Scan for the cell matching the given text and deliver its (X, Y) coordinate at center. 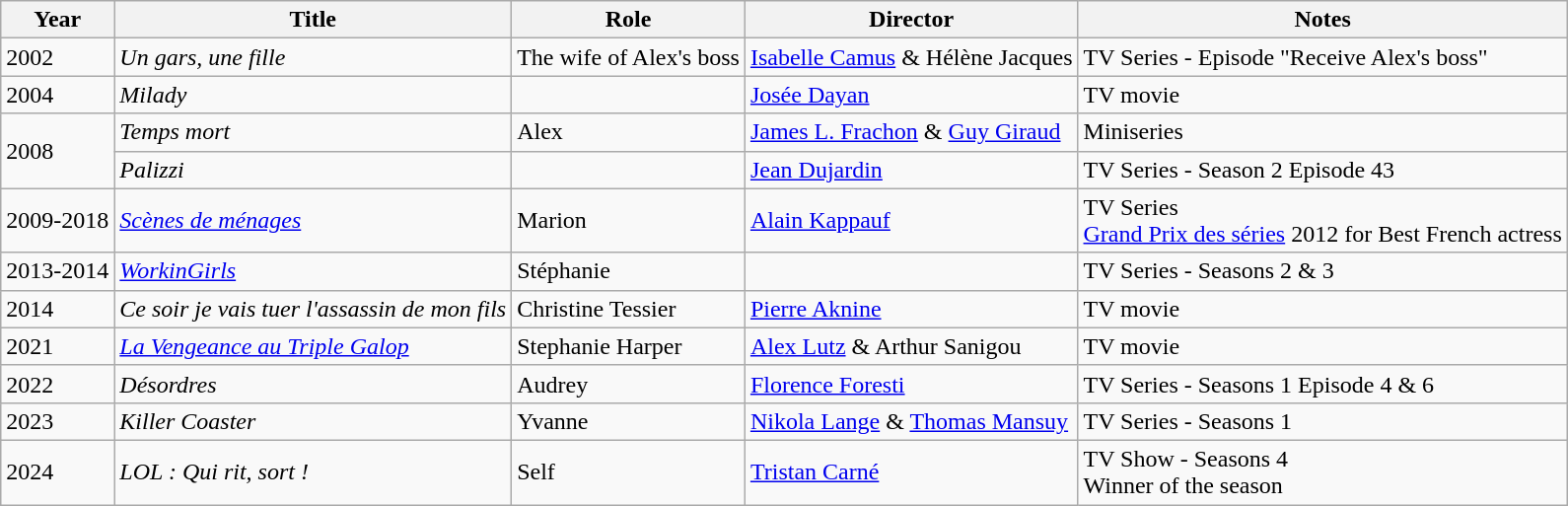
TV Series Grand Prix des séries 2012 for Best French actress (1322, 221)
Scènes de ménages (314, 221)
Un gars, une fille (314, 57)
Isabelle Camus & Hélène Jacques (911, 57)
2004 (57, 95)
Florence Foresti (911, 384)
TV Series - Episode "Receive Alex's boss" (1322, 57)
2009-2018 (57, 221)
Tristan Carné (911, 471)
2021 (57, 346)
2023 (57, 421)
Stephanie Harper (629, 346)
Ce soir je vais tuer l'assassin de mon fils (314, 309)
2013-2014 (57, 271)
Notes (1322, 20)
2022 (57, 384)
TV Series - Seasons 1 (1322, 421)
Year (57, 20)
Milady (314, 95)
Title (314, 20)
2008 (57, 151)
Stéphanie (629, 271)
Désordres (314, 384)
Director (911, 20)
2024 (57, 471)
James L. Frachon & Guy Giraud (911, 132)
TV Show - Seasons 4 Winner of the season (1322, 471)
Miniseries (1322, 132)
Role (629, 20)
Audrey (629, 384)
Alex Lutz & Arthur Sanigou (911, 346)
LOL : Qui rit, sort ! (314, 471)
Killer Coaster (314, 421)
2002 (57, 57)
Yvanne (629, 421)
Josée Dayan (911, 95)
Christine Tessier (629, 309)
TV Series - Season 2 Episode 43 (1322, 170)
The wife of Alex's boss (629, 57)
Self (629, 471)
Jean Dujardin (911, 170)
TV Series - Seasons 2 & 3 (1322, 271)
Alain Kappauf (911, 221)
WorkinGirls (314, 271)
Alex (629, 132)
Temps mort (314, 132)
Palizzi (314, 170)
2014 (57, 309)
TV Series - Seasons 1 Episode 4 & 6 (1322, 384)
Pierre Aknine (911, 309)
Nikola Lange & Thomas Mansuy (911, 421)
Marion (629, 221)
La Vengeance au Triple Galop (314, 346)
